Return (x, y) of the center of cell containing provided text 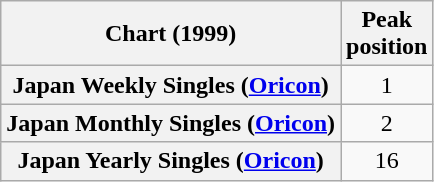
Japan Yearly Singles (Oricon) (171, 161)
16 (387, 161)
2 (387, 123)
Japan Weekly Singles (Oricon) (171, 85)
Peakposition (387, 34)
1 (387, 85)
Japan Monthly Singles (Oricon) (171, 123)
Chart (1999) (171, 34)
